Scan for the cell matching the given text and deliver its (x, y) coordinate at center. 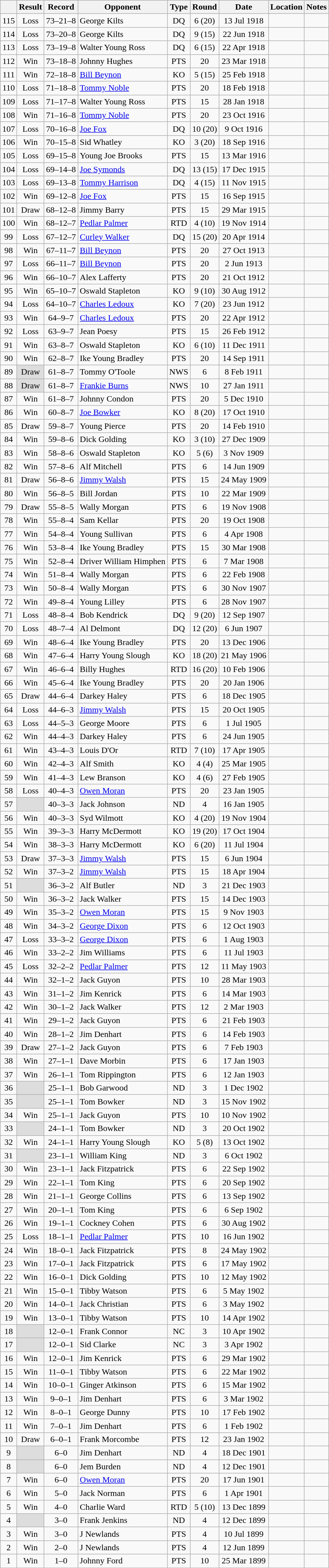
16 Jun 1902 (243, 1236)
1 Jul 1905 (243, 723)
3 (20) (204, 142)
42 (9, 1007)
107 (9, 129)
Frank Jenkins (122, 1520)
38 (9, 1061)
15 Mar 1902 (243, 1385)
72 (9, 602)
Joe Bowker (122, 413)
49–8–4 (61, 602)
32–2–2 (61, 966)
109 (9, 102)
27 (9, 1209)
20 Oct 1902 (243, 1129)
5 (15) (204, 75)
16 (20) (204, 669)
33–3–2 (61, 939)
48 (9, 926)
11 Jul 1903 (243, 953)
5 (8) (204, 1142)
11 (9, 1426)
110 (9, 88)
17 Feb 1902 (243, 1412)
George Collins (122, 1196)
3 May 1902 (243, 1304)
16 Sep 1915 (243, 196)
1 Dec 1902 (243, 1088)
44 (9, 980)
4–0 (61, 1507)
30 Aug 1912 (243, 291)
29 Mar 1902 (243, 1358)
54 (9, 845)
9–0–1 (61, 1399)
112 (9, 61)
Al Delmont (122, 629)
13 (15) (204, 169)
111 (9, 75)
11 Jul 1904 (243, 845)
7 Mar 1908 (243, 561)
8–0–1 (61, 1412)
52 (9, 872)
52–8–4 (61, 561)
4 (4) (204, 764)
6–0–1 (61, 1439)
101 (9, 210)
Joe Symonds (122, 169)
40–4–3 (61, 791)
10 Feb 1906 (243, 669)
115 (9, 21)
30–1–2 (61, 1007)
Young Pierce (122, 426)
73–18–8 (61, 61)
59–8–7 (61, 426)
95 (9, 291)
96 (9, 277)
76 (9, 547)
78 (9, 520)
25 Mar 1905 (243, 764)
Jack Johnson (122, 804)
102 (9, 196)
Tom Rippington (122, 1075)
18–0–1 (61, 1250)
1 (9, 1561)
62–8–7 (61, 358)
36 (9, 1088)
5–0 (61, 1493)
47–6–4 (61, 656)
69–14–8 (61, 169)
72–18–8 (61, 75)
60–8–7 (61, 413)
18 Sep 1916 (243, 142)
73–20–8 (61, 34)
55 (9, 831)
6 Jun 1904 (243, 858)
1 Aug 1903 (243, 939)
22 Apr 1912 (243, 318)
4 (10) (204, 223)
21 Feb 1903 (243, 1020)
Bill Jordan (122, 493)
106 (9, 142)
45 (9, 966)
21 Dec 1903 (243, 885)
Notes (317, 7)
29–1–2 (61, 1020)
27 Jan 1911 (243, 385)
5 (9, 1507)
5 (10) (204, 1507)
Cockney Cohen (122, 1223)
22 Mar 1909 (243, 493)
46–6–4 (61, 669)
Young Joe Brooks (122, 155)
6 Sep 1902 (243, 1209)
21 (9, 1291)
68–12–8 (61, 210)
14 (9, 1385)
12 May 1902 (243, 1277)
12 Oct 1903 (243, 926)
97 (9, 264)
41 (9, 1020)
13 Mar 1916 (243, 155)
20 Jan 1906 (243, 683)
Frank Morcombe (122, 1439)
114 (9, 34)
2–0 (61, 1547)
1–0 (61, 1561)
Jim Williams (122, 953)
14 Apr 1902 (243, 1318)
108 (9, 115)
Frankie Burns (122, 385)
14–0–1 (61, 1304)
4 (6) (204, 777)
49 (9, 912)
Alf Mitchell (122, 466)
105 (9, 155)
53–8–4 (61, 547)
43–4–3 (61, 750)
13 Oct 1902 (243, 1142)
11 May 1903 (243, 966)
18 Feb 1918 (243, 88)
73 (9, 588)
9 (20) (204, 615)
51 (9, 885)
28 Jan 1918 (243, 102)
12 Dec 1901 (243, 1466)
82 (9, 466)
3 Nov 1909 (243, 453)
38–3–3 (61, 845)
28 Mar 1903 (243, 980)
28 (9, 1196)
Round (204, 7)
13 Sep 1902 (243, 1196)
Bob Kendrick (122, 615)
19 (20) (204, 831)
29 (9, 1182)
23 Oct 1916 (243, 115)
13 Dec 1906 (243, 642)
10 Apr 1902 (243, 1331)
2 (9, 1547)
Driver William Himphen (122, 561)
71 (9, 615)
79 (9, 507)
65–10–7 (61, 291)
22 (9, 1277)
48–7–4 (61, 629)
23 (9, 1264)
15–0–1 (61, 1291)
69–15–8 (61, 155)
14 Mar 1903 (243, 993)
68 (9, 656)
11 Nov 1915 (243, 183)
18 (20) (204, 656)
23 Jan 1905 (243, 791)
10 (20) (204, 129)
26–1–1 (61, 1075)
32 (9, 1142)
44–6–4 (61, 696)
9 (15) (204, 34)
5 (6) (204, 453)
9 (10) (204, 291)
70–16–8 (61, 129)
39 (9, 1048)
16 Jan 1905 (243, 804)
64 (9, 710)
42–4–3 (61, 764)
89 (9, 372)
Result (31, 7)
57 (9, 804)
87 (9, 399)
Jimmy Barry (122, 210)
56 (9, 818)
71–16–8 (61, 115)
Sid Clarke (122, 1345)
66–11–7 (61, 264)
22–1–1 (61, 1182)
23 Jun 1912 (243, 304)
17 (9, 1345)
27 Feb 1905 (243, 777)
18 Dec 1905 (243, 696)
Sam Kellar (122, 520)
24 May 1902 (243, 1250)
17 Oct 1910 (243, 413)
Lew Branson (122, 777)
73–19–8 (61, 48)
71–17–8 (61, 102)
8 (20) (204, 413)
34 (9, 1115)
83 (9, 453)
17 Jan 1903 (243, 1061)
7 (9, 1480)
Alf Smith (122, 764)
46 (9, 953)
4 Apr 1908 (243, 534)
37–3–2 (61, 872)
16 (9, 1358)
17 Oct 1904 (243, 831)
Frank Connor (122, 1331)
103 (9, 183)
93 (9, 318)
40 (9, 1034)
30 Mar 1908 (243, 547)
Opponent (122, 7)
22 Apr 1918 (243, 48)
6 Oct 1902 (243, 1155)
54–8–4 (61, 534)
63 (9, 723)
1 Feb 1902 (243, 1426)
12 Jun 1899 (243, 1547)
Sid Whatley (122, 142)
George Moore (122, 723)
3 Apr 1902 (243, 1345)
44–5–3 (61, 723)
30 Nov 1907 (243, 588)
3 (10) (204, 439)
19 (9, 1318)
25 Mar 1899 (243, 1561)
Alf Butler (122, 885)
69–13–8 (61, 183)
Jack Norman (122, 1493)
81 (9, 480)
27 Dec 1909 (243, 439)
63–9–7 (61, 331)
80 (9, 493)
Jem Burden (122, 1466)
64–10–7 (61, 304)
13 Dec 1899 (243, 1507)
2 Jun 1913 (243, 264)
22 Mar 1902 (243, 1372)
27 Oct 1913 (243, 250)
51–8–4 (61, 574)
5 May 1902 (243, 1291)
48–8–4 (61, 615)
Young Sullivan (122, 534)
26 (9, 1223)
98 (9, 250)
1 Apr 1901 (243, 1493)
4 (15) (204, 183)
Jean Poesy (122, 331)
William King (122, 1155)
Billy Hughes (122, 669)
90 (9, 358)
84 (9, 439)
18–1–1 (61, 1236)
5 Dec 1910 (243, 399)
58–8–6 (61, 453)
92 (9, 331)
16–0–1 (61, 1277)
Johnny Ford (122, 1561)
22 Feb 1908 (243, 574)
22 Sep 1902 (243, 1169)
17 Apr 1905 (243, 750)
26 Feb 1912 (243, 331)
Tommy O'Toole (122, 372)
Tommy Harrison (122, 183)
30 Aug 1902 (243, 1223)
17 Jun 1901 (243, 1480)
21 May 1906 (243, 656)
33–2–2 (61, 953)
7 (20) (204, 304)
23 Jan 1902 (243, 1439)
7 (10) (204, 750)
44–6–3 (61, 710)
12 Jan 1903 (243, 1075)
63–8–7 (61, 345)
74 (9, 574)
9 (9, 1453)
14 Jun 1909 (243, 466)
41–4–3 (61, 777)
10 Nov 1902 (243, 1115)
12 (20) (204, 629)
45–6–4 (61, 683)
9 Nov 1903 (243, 912)
70 (9, 629)
91 (9, 345)
Alex Lafferty (122, 277)
13 (9, 1399)
37 (9, 1075)
Record (61, 7)
99 (9, 237)
21 Oct 1912 (243, 277)
19 Nov 1908 (243, 507)
27–1–1 (61, 1061)
Date (243, 7)
53 (9, 858)
6 Jun 1907 (243, 629)
57–8–6 (61, 466)
13 Jul 1918 (243, 21)
7–0–1 (61, 1426)
50 (9, 899)
35–3–2 (61, 912)
10 Jul 1899 (243, 1534)
17 May 1902 (243, 1264)
7 Feb 1903 (243, 1048)
6 (15) (204, 48)
6 (10) (204, 345)
56–8–5 (61, 493)
50–8–4 (61, 588)
11–0–1 (61, 1372)
113 (9, 48)
12 Dec 1899 (243, 1520)
56–8–6 (61, 480)
3 Mar 1902 (243, 1399)
67–12–7 (61, 237)
68–12–7 (61, 223)
19–1–1 (61, 1223)
14 Sep 1911 (243, 358)
43 (9, 993)
35 (9, 1102)
55–8–4 (61, 520)
39–3–3 (61, 831)
59 (9, 777)
Curley Walker (122, 237)
64–9–7 (61, 318)
18 Apr 1904 (243, 872)
Charlie Ward (122, 1507)
20 Apr 1914 (243, 237)
25 Feb 1918 (243, 75)
27–1–2 (61, 1048)
75 (9, 561)
31 (9, 1155)
15 Nov 1902 (243, 1102)
Ginger Atkinson (122, 1385)
20–1–1 (61, 1209)
Johnny Condon (122, 399)
9 Oct 1916 (243, 129)
12 Sep 1907 (243, 615)
73–21–8 (61, 21)
100 (9, 223)
29 Mar 1915 (243, 210)
48–6–4 (61, 642)
22 Jun 1918 (243, 34)
Syd Wilmott (122, 818)
59–8–6 (61, 439)
28–1–2 (61, 1034)
66 (9, 683)
65 (9, 696)
14 Feb 1903 (243, 1034)
70–15–8 (61, 142)
Johnny Hughes (122, 61)
104 (9, 169)
15 (20) (204, 237)
8 Feb 1911 (243, 372)
Location (286, 7)
14 Feb 1910 (243, 426)
20 Oct 1905 (243, 710)
32–1–2 (61, 980)
Bob Garwood (122, 1088)
25 (9, 1236)
60 (9, 764)
17–0–1 (61, 1264)
94 (9, 304)
55–8–5 (61, 507)
21–1–1 (61, 1196)
23 Mar 1918 (243, 61)
88 (9, 385)
69 (9, 642)
Young Lilley (122, 602)
67–11–7 (61, 250)
47 (9, 939)
Jack Christian (122, 1304)
13–0–1 (61, 1318)
31–1–2 (61, 993)
28 Nov 1907 (243, 602)
61 (9, 750)
4 (20) (204, 818)
Type (179, 7)
24 May 1909 (243, 480)
67 (9, 669)
33 (9, 1129)
77 (9, 534)
2 Mar 1903 (243, 1007)
34–3–2 (61, 926)
11 Dec 1911 (243, 345)
69–12–8 (61, 196)
Louis D'Or (122, 750)
30 (9, 1169)
19 Oct 1908 (243, 520)
17 Dec 1915 (243, 169)
71–18–8 (61, 88)
24 Jun 1905 (243, 737)
37–3–3 (61, 858)
20 Sep 1902 (243, 1182)
18 (9, 1331)
66–10–7 (61, 277)
86 (9, 413)
14 Dec 1903 (243, 899)
10–0–1 (61, 1385)
19 Nov 1904 (243, 818)
85 (9, 426)
Dave Morbin (122, 1061)
58 (9, 791)
62 (9, 737)
44–4–3 (61, 737)
19 Nov 1914 (243, 223)
18 Dec 1901 (243, 1453)
George Dunny (122, 1412)
24 (9, 1250)
